Extract the (X, Y) coordinate from the center of the cell holding the provided text.  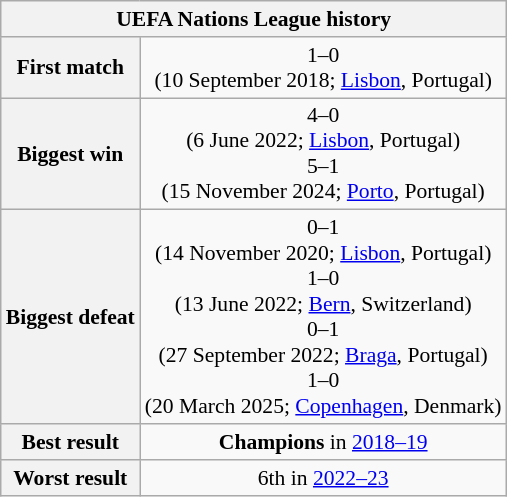
4–0 (6 June 2022; Lisbon, Portugal) 5–1 (15 November 2024; Porto, Portugal) (324, 154)
Champions in 2018–19 (324, 442)
1–0 (10 September 2018; Lisbon, Portugal) (324, 68)
First match (70, 68)
Biggest win (70, 154)
6th in 2022–23 (324, 478)
UEFA Nations League history (254, 19)
Biggest defeat (70, 317)
Best result (70, 442)
Worst result (70, 478)
